Return the [x, y] coordinate for the center point of the cell that contains the specified text.  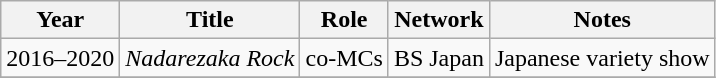
Year [60, 20]
BS Japan [438, 58]
Japanese variety show [602, 58]
Title [210, 20]
Role [344, 20]
Notes [602, 20]
Network [438, 20]
2016–2020 [60, 58]
Nadarezaka Rock [210, 58]
co-MCs [344, 58]
